Output the [x, y] coordinate of the center of the cell containing the given text.  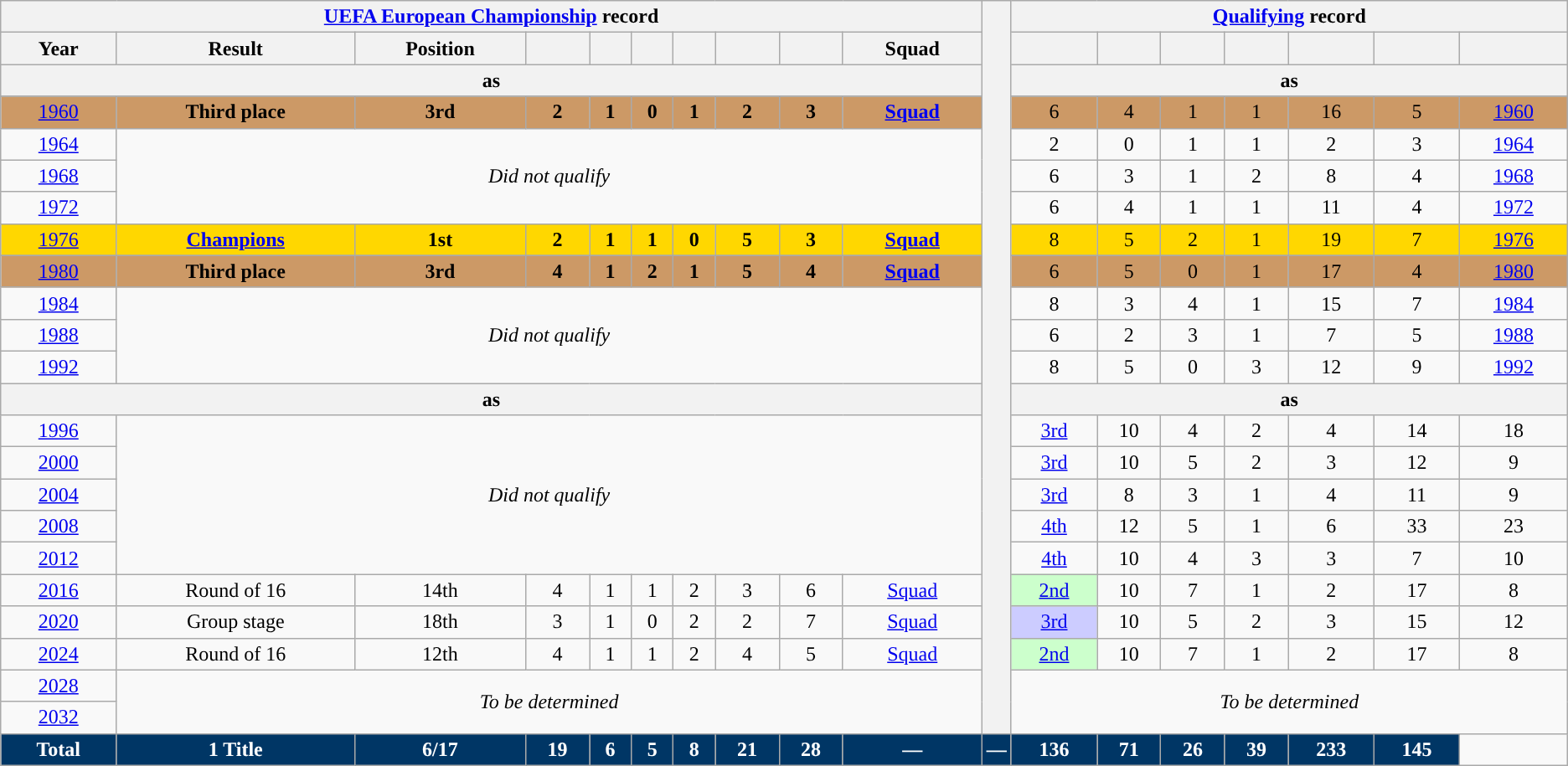
Total [59, 749]
Champions [236, 239]
23 [1514, 527]
1 Title [236, 749]
28 [811, 749]
18th [441, 622]
2024 [59, 654]
14 [1416, 431]
6/17 [441, 749]
136 [1054, 749]
233 [1331, 749]
2008 [59, 527]
1st [441, 239]
2016 [59, 590]
2028 [59, 686]
Position [441, 49]
12th [441, 654]
UEFA European Championship record [492, 17]
33 [1416, 527]
Qualifying record [1289, 17]
71 [1129, 749]
2020 [59, 622]
2000 [59, 463]
39 [1256, 749]
Year [59, 49]
2032 [59, 717]
1996 [59, 431]
145 [1416, 749]
Result [236, 49]
18 [1514, 431]
2004 [59, 495]
26 [1193, 749]
21 [747, 749]
16 [1331, 112]
Group stage [236, 622]
14th [441, 590]
2012 [59, 558]
